Output the (X, Y) coordinate of the center of the cell containing the given text.  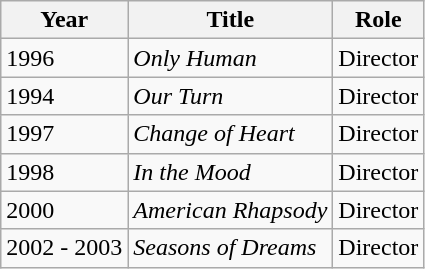
1997 (64, 134)
Role (378, 20)
Seasons of Dreams (230, 248)
Year (64, 20)
1994 (64, 96)
1998 (64, 172)
Our Turn (230, 96)
1996 (64, 58)
2002 - 2003 (64, 248)
American Rhapsody (230, 210)
2000 (64, 210)
Only Human (230, 58)
Title (230, 20)
Change of Heart (230, 134)
In the Mood (230, 172)
